Find where the given text appears and provide that cell's center as [X, Y] coordinate. 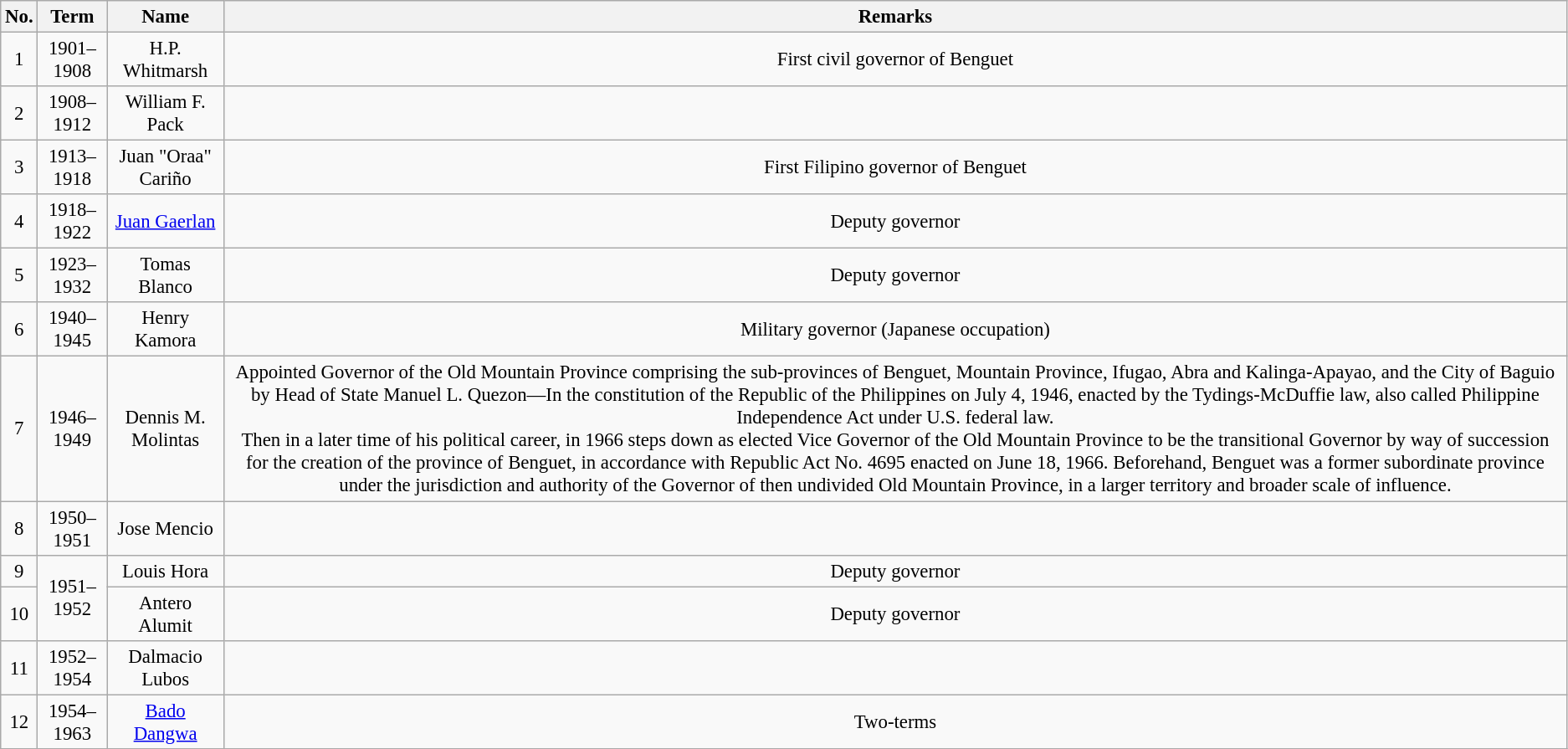
12 [19, 721]
First civil governor of Benguet [895, 60]
Tomas Blanco [166, 276]
1940–1945 [72, 330]
4 [19, 221]
1952–1954 [72, 668]
1908–1912 [72, 114]
5 [19, 276]
1913–1918 [72, 167]
Juan "Oraa" Cariño [166, 167]
Term [72, 17]
Antero Alumit [166, 614]
11 [19, 668]
6 [19, 330]
H.P. Whitmarsh [166, 60]
1 [19, 60]
8 [19, 529]
3 [19, 167]
1954–1963 [72, 721]
1951–1952 [72, 598]
Jose Mencio [166, 529]
Henry Kamora [166, 330]
Two-terms [895, 721]
First Filipino governor of Benguet [895, 167]
No. [19, 17]
Dalmacio Lubos [166, 668]
William F. Pack [166, 114]
1901–1908 [72, 60]
10 [19, 614]
Juan Gaerlan [166, 221]
Dennis M. Molintas [166, 428]
9 [19, 571]
Louis Hora [166, 571]
7 [19, 428]
1918–1922 [72, 221]
Remarks [895, 17]
Military governor (Japanese occupation) [895, 330]
1923–1932 [72, 276]
Name [166, 17]
1950–1951 [72, 529]
2 [19, 114]
Bado Dangwa [166, 721]
1946–1949 [72, 428]
